Identify which cell holds the provided text, then report its (X, Y) central coordinate. 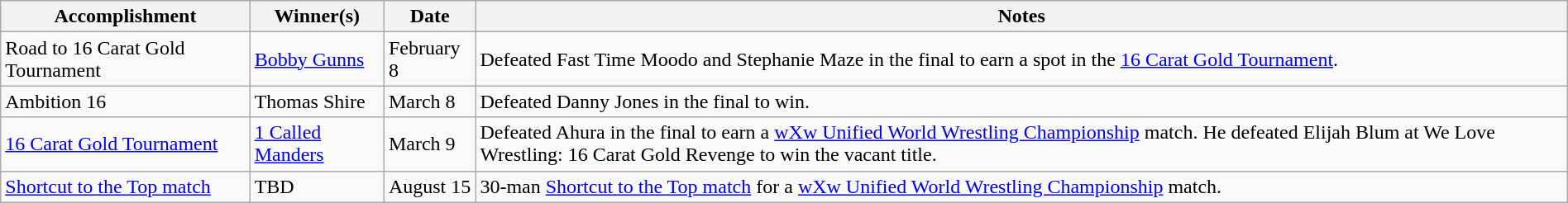
Accomplishment (126, 17)
Shortcut to the Top match (126, 186)
March 8 (429, 101)
Defeated Danny Jones in the final to win. (1021, 101)
1 Called Manders (317, 144)
Road to 16 Carat Gold Tournament (126, 59)
August 15 (429, 186)
Notes (1021, 17)
Winner(s) (317, 17)
March 9 (429, 144)
Thomas Shire (317, 101)
TBD (317, 186)
30-man Shortcut to the Top match for a wXw Unified World Wrestling Championship match. (1021, 186)
Bobby Gunns (317, 59)
Ambition 16 (126, 101)
Date (429, 17)
Defeated Fast Time Moodo and Stephanie Maze in the final to earn a spot in the 16 Carat Gold Tournament. (1021, 59)
February 8 (429, 59)
16 Carat Gold Tournament (126, 144)
